Determine the (x, y) coordinate at the center of the cell enclosing the given text.  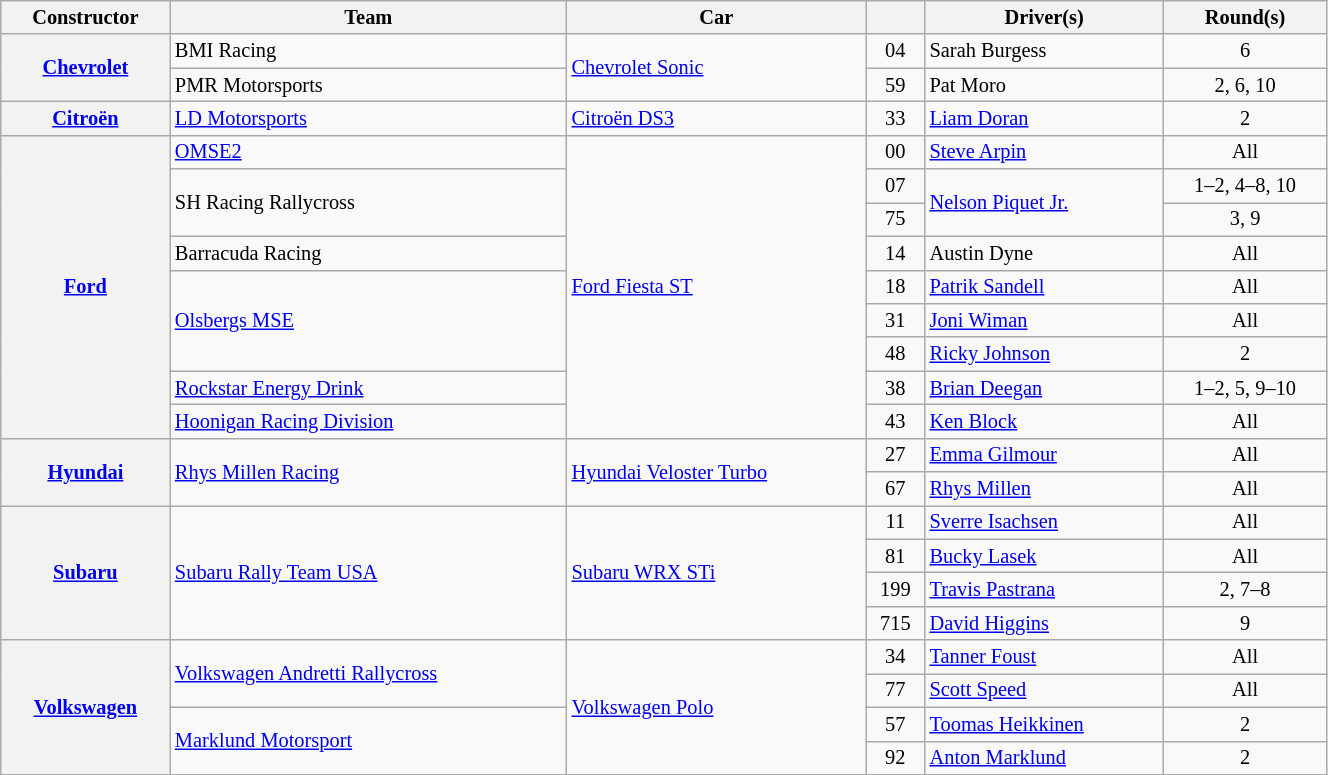
Sarah Burgess (1044, 51)
Nelson Piquet Jr. (1044, 202)
Anton Marklund (1044, 758)
04 (896, 51)
Bucky Lasek (1044, 556)
3, 9 (1246, 219)
BMI Racing (368, 51)
67 (896, 489)
6 (1246, 51)
Subaru (86, 572)
33 (896, 118)
59 (896, 85)
715 (896, 623)
199 (896, 589)
OMSE2 (368, 152)
1–2, 5, 9–10 (1246, 388)
Chevrolet (86, 68)
Austin Dyne (1044, 253)
07 (896, 186)
Subaru Rally Team USA (368, 572)
14 (896, 253)
Brian Deegan (1044, 388)
9 (1246, 623)
43 (896, 421)
Rockstar Energy Drink (368, 388)
00 (896, 152)
Round(s) (1246, 17)
Hyundai Veloster Turbo (716, 472)
Citroën (86, 118)
Patrik Sandell (1044, 287)
Team (368, 17)
Steve Arpin (1044, 152)
Barracuda Racing (368, 253)
Scott Speed (1044, 690)
Olsbergs MSE (368, 320)
Hyundai (86, 472)
Joni Wiman (1044, 320)
Ford (86, 286)
11 (896, 522)
Liam Doran (1044, 118)
Tanner Foust (1044, 657)
Volkswagen Polo (716, 708)
77 (896, 690)
Marklund Motorsport (368, 740)
81 (896, 556)
57 (896, 724)
Volkswagen Andretti Rallycross (368, 674)
75 (896, 219)
Ken Block (1044, 421)
92 (896, 758)
2, 6, 10 (1246, 85)
Toomas Heikkinen (1044, 724)
1–2, 4–8, 10 (1246, 186)
LD Motorsports (368, 118)
18 (896, 287)
Driver(s) (1044, 17)
38 (896, 388)
Car (716, 17)
Constructor (86, 17)
Ricky Johnson (1044, 354)
Travis Pastrana (1044, 589)
David Higgins (1044, 623)
27 (896, 455)
Citroën DS3 (716, 118)
Pat Moro (1044, 85)
Ford Fiesta ST (716, 286)
31 (896, 320)
Chevrolet Sonic (716, 68)
Subaru WRX STi (716, 572)
2, 7–8 (1246, 589)
Emma Gilmour (1044, 455)
Hoonigan Racing Division (368, 421)
PMR Motorsports (368, 85)
34 (896, 657)
SH Racing Rallycross (368, 202)
Rhys Millen Racing (368, 472)
Sverre Isachsen (1044, 522)
Volkswagen (86, 708)
48 (896, 354)
Rhys Millen (1044, 489)
